Capture the cell that displays the provided text and extract its [x, y] central coordinate. 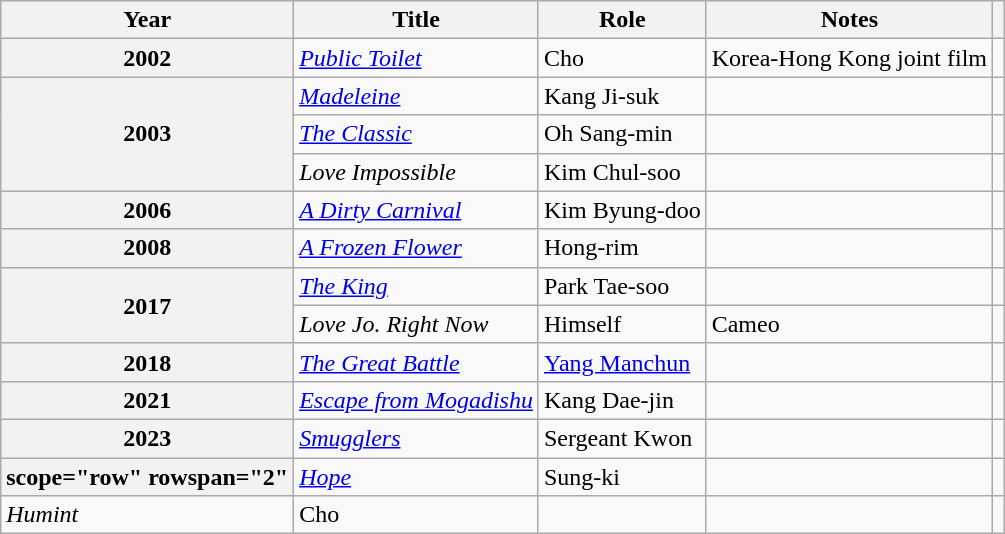
2006 [148, 210]
2008 [148, 248]
2003 [148, 134]
A Dirty Carnival [416, 210]
Park Tae-soo [622, 286]
Yang Manchun [622, 362]
2023 [148, 438]
Cameo [849, 324]
Smugglers [416, 438]
scope="row" rowspan="2" [148, 477]
Sergeant Kwon [622, 438]
A Frozen Flower [416, 248]
Public Toilet [416, 58]
2018 [148, 362]
Love Impossible [416, 172]
2002 [148, 58]
Hope [416, 477]
Hong-rim [622, 248]
2021 [148, 400]
The King [416, 286]
Sung-ki [622, 477]
Madeleine [416, 96]
Love Jo. Right Now [416, 324]
The Great Battle [416, 362]
2017 [148, 305]
Humint [148, 515]
Himself [622, 324]
The Classic [416, 134]
Title [416, 20]
Oh Sang-min [622, 134]
Year [148, 20]
Kang Dae-jin [622, 400]
Kim Byung-doo [622, 210]
Role [622, 20]
Kang Ji-suk [622, 96]
Korea-Hong Kong joint film [849, 58]
Escape from Mogadishu [416, 400]
Kim Chul-soo [622, 172]
Notes [849, 20]
